Search for the cell housing the specified text and yield its (x, y) center coordinate. 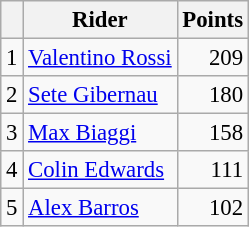
Points (212, 20)
209 (212, 58)
5 (12, 208)
Max Biaggi (100, 133)
2 (12, 95)
1 (12, 58)
180 (212, 95)
158 (212, 133)
Sete Gibernau (100, 95)
111 (212, 170)
4 (12, 170)
3 (12, 133)
Valentino Rossi (100, 58)
Alex Barros (100, 208)
Colin Edwards (100, 170)
102 (212, 208)
Rider (100, 20)
